Extract the (X, Y) coordinate from the center of the cell holding the provided text.  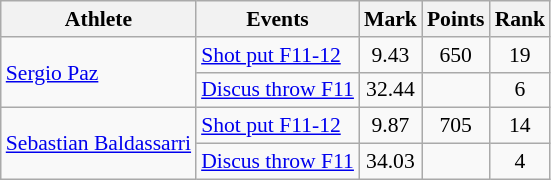
9.87 (390, 126)
Events (278, 19)
Sergio Paz (98, 72)
32.44 (390, 90)
Athlete (98, 19)
Points (456, 19)
Mark (390, 19)
705 (456, 126)
650 (456, 55)
4 (520, 162)
9.43 (390, 55)
19 (520, 55)
14 (520, 126)
6 (520, 90)
Rank (520, 19)
Sebastian Baldassarri (98, 144)
34.03 (390, 162)
